For the text-containing cell, return its midpoint in [x, y] coordinate format. 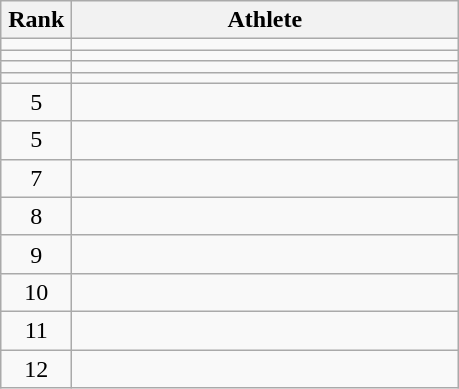
12 [36, 369]
Athlete [265, 20]
9 [36, 254]
10 [36, 292]
11 [36, 330]
Rank [36, 20]
8 [36, 216]
7 [36, 178]
